Locate the cell with the specified text and output its [x, y] center coordinate. 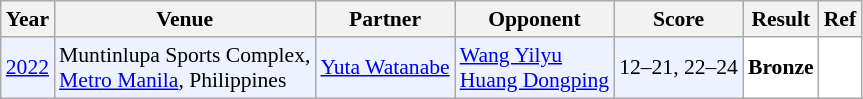
Wang Yilyu Huang Dongping [534, 68]
12–21, 22–24 [678, 68]
Venue [184, 19]
Bronze [781, 68]
Partner [384, 19]
Score [678, 19]
Ref [840, 19]
Muntinlupa Sports Complex,Metro Manila, Philippines [184, 68]
Yuta Watanabe [384, 68]
Opponent [534, 19]
Result [781, 19]
2022 [28, 68]
Year [28, 19]
